Return [x, y] of the center of cell containing provided text 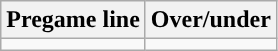
Over/under [210, 20]
Pregame line [74, 20]
